Provide the (X, Y) coordinate of the cell's center where the given text is located.  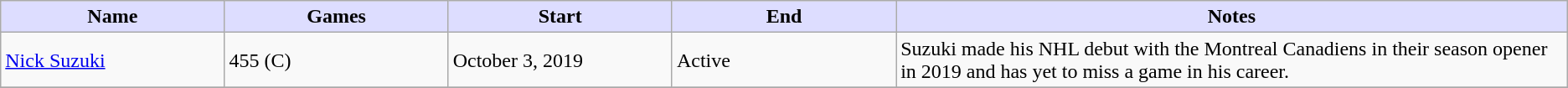
Start (560, 17)
455 (C) (337, 60)
End (784, 17)
Nick Suzuki (112, 60)
October 3, 2019 (560, 60)
Notes (1232, 17)
Active (784, 60)
Suzuki made his NHL debut with the Montreal Canadiens in their season opener in 2019 and has yet to miss a game in his career. (1232, 60)
Games (337, 17)
Name (112, 17)
